Capture the cell that displays the provided text and extract its (X, Y) central coordinate. 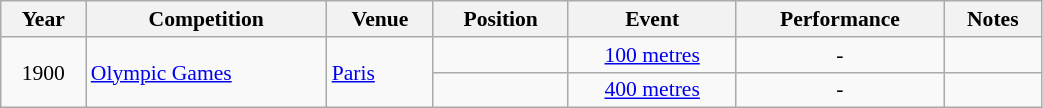
1900 (44, 72)
400 metres (652, 90)
Position (500, 19)
Paris (380, 72)
Year (44, 19)
100 metres (652, 55)
Event (652, 19)
Olympic Games (206, 72)
Notes (993, 19)
Venue (380, 19)
Performance (840, 19)
Competition (206, 19)
